Capture the cell that displays the provided text and extract its (X, Y) central coordinate. 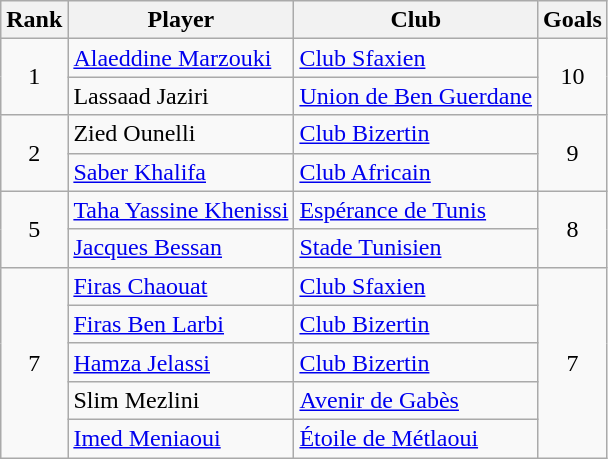
2 (34, 153)
Avenir de Gabès (416, 400)
Alaeddine Marzouki (181, 58)
Firas Ben Larbi (181, 324)
9 (573, 153)
10 (573, 77)
5 (34, 229)
1 (34, 77)
Union de Ben Guerdane (416, 96)
Firas Chaouat (181, 286)
Goals (573, 20)
Imed Meniaoui (181, 438)
Zied Ounelli (181, 134)
Rank (34, 20)
Espérance de Tunis (416, 210)
Stade Tunisien (416, 248)
Lassaad Jaziri (181, 96)
Club (416, 20)
8 (573, 229)
Player (181, 20)
Taha Yassine Khenissi (181, 210)
Slim Mezlini (181, 400)
Hamza Jelassi (181, 362)
Jacques Bessan (181, 248)
Saber Khalifa (181, 172)
Étoile de Métlaoui (416, 438)
Club Africain (416, 172)
